Search for the cell housing the specified text and yield its (X, Y) center coordinate. 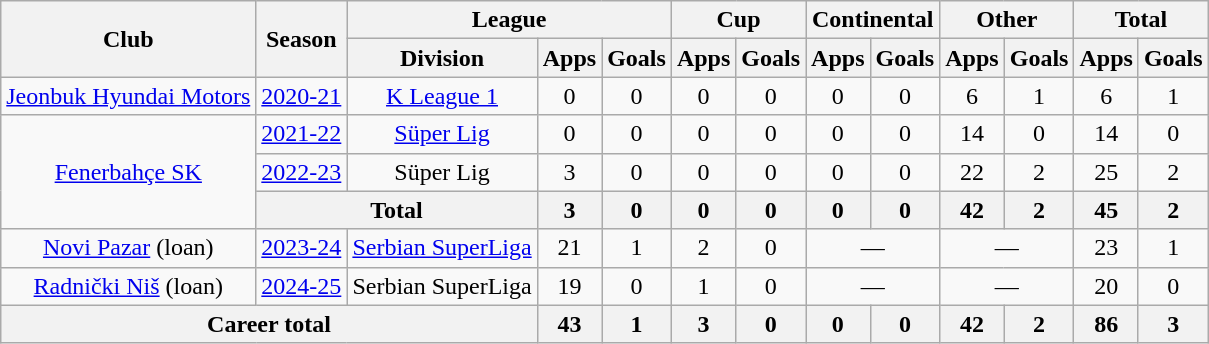
Division (442, 58)
Club (128, 39)
Novi Pazar (loan) (128, 248)
86 (1106, 324)
2023-24 (302, 248)
45 (1106, 210)
Radnički Niš (loan) (128, 286)
Continental (873, 20)
2024-25 (302, 286)
Career total (269, 324)
25 (1106, 172)
19 (569, 286)
Other (1007, 20)
43 (569, 324)
22 (972, 172)
2022-23 (302, 172)
2021-22 (302, 134)
Fenerbahçe SK (128, 172)
Jeonbuk Hyundai Motors (128, 96)
20 (1106, 286)
21 (569, 248)
K League 1 (442, 96)
2020-21 (302, 96)
23 (1106, 248)
Cup (738, 20)
Season (302, 39)
League (510, 20)
